Locate the cell with the specified text and output its [X, Y] center coordinate. 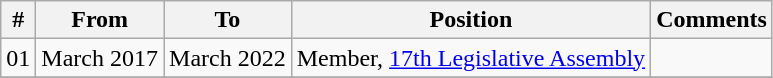
March 2022 [228, 58]
01 [18, 58]
March 2017 [100, 58]
Member, 17th Legislative Assembly [470, 58]
From [100, 20]
To [228, 20]
Position [470, 20]
Comments [712, 20]
# [18, 20]
